Search for the cell housing the specified text and yield its [x, y] center coordinate. 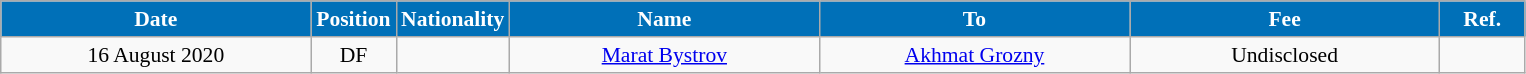
Name [664, 19]
Date [156, 19]
Ref. [1482, 19]
16 August 2020 [156, 55]
Fee [1285, 19]
Akhmat Grozny [974, 55]
To [974, 19]
Undisclosed [1285, 55]
Nationality [452, 19]
DF [354, 55]
Position [354, 19]
Marat Bystrov [664, 55]
